Detect which cell encompasses the target text, then output its (x, y) center coordinate. 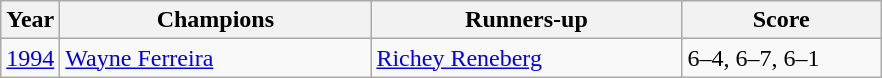
Wayne Ferreira (216, 58)
Runners-up (526, 20)
Score (782, 20)
1994 (30, 58)
Richey Reneberg (526, 58)
Champions (216, 20)
Year (30, 20)
6–4, 6–7, 6–1 (782, 58)
